Return the [x, y] coordinate for the center point of the cell that contains the specified text.  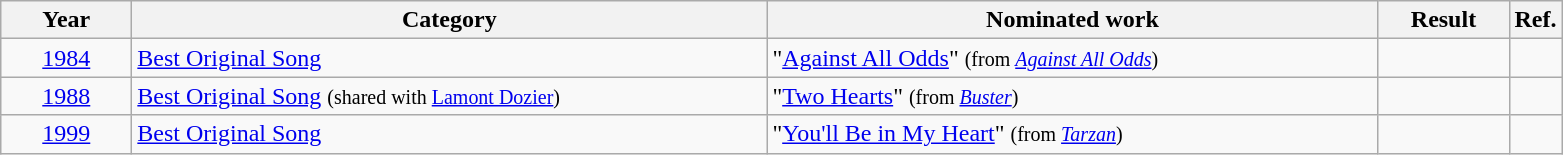
Best Original Song (shared with Lamont Dozier) [450, 96]
"Against All Odds" (from Against All Odds) [1072, 58]
Ref. [1536, 20]
Result [1444, 20]
1984 [66, 58]
Category [450, 20]
Nominated work [1072, 20]
1988 [66, 96]
"You'll Be in My Heart" (from Tarzan) [1072, 134]
1999 [66, 134]
"Two Hearts" (from Buster) [1072, 96]
Year [66, 20]
